Scan for the cell matching the given text and deliver its [X, Y] coordinate at center. 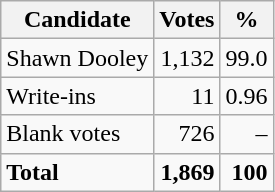
1,132 [187, 58]
99.0 [246, 58]
Candidate [78, 20]
Blank votes [78, 134]
1,869 [187, 172]
Votes [187, 20]
726 [187, 134]
0.96 [246, 96]
Write-ins [78, 96]
100 [246, 172]
% [246, 20]
Total [78, 172]
Shawn Dooley [78, 58]
– [246, 134]
11 [187, 96]
